Locate the cell with the specified text and output its (X, Y) center coordinate. 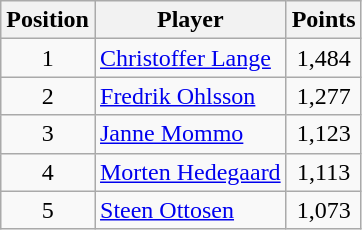
Morten Hedegaard (190, 172)
5 (48, 210)
Player (190, 20)
Points (324, 20)
1,123 (324, 134)
1,484 (324, 58)
3 (48, 134)
4 (48, 172)
Christoffer Lange (190, 58)
1 (48, 58)
1,113 (324, 172)
Steen Ottosen (190, 210)
1,277 (324, 96)
Janne Mommo (190, 134)
1,073 (324, 210)
Fredrik Ohlsson (190, 96)
2 (48, 96)
Position (48, 20)
